Return (X, Y) of the center of cell containing provided text 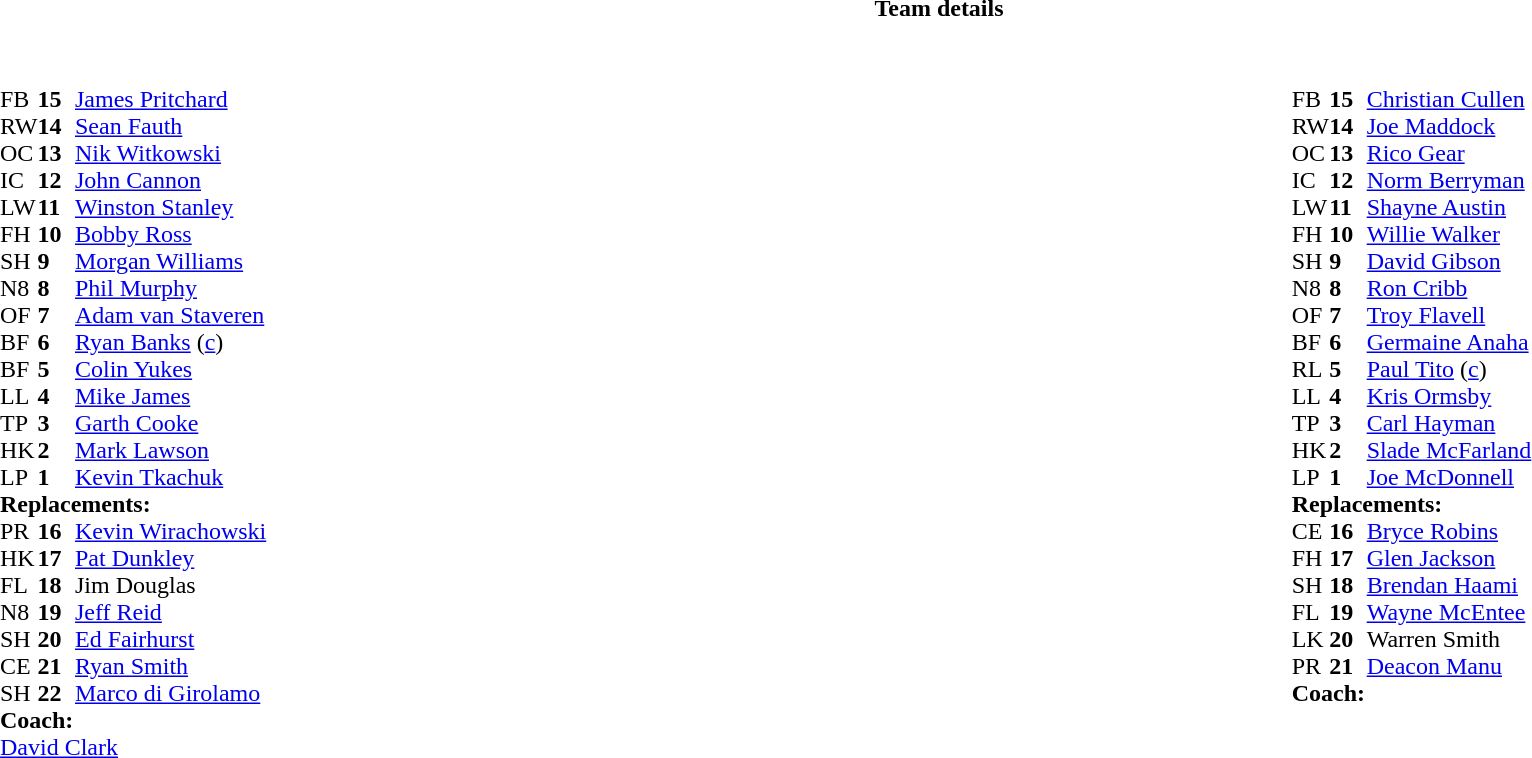
RL (1311, 370)
Willie Walker (1450, 234)
Ryan Smith (170, 666)
Bryce Robins (1450, 532)
Morgan Williams (170, 262)
Kevin Tkachuk (170, 478)
Phil Murphy (170, 288)
Wayne McEntee (1450, 612)
Marco di Girolamo (170, 694)
Kevin Wirachowski (170, 532)
22 (57, 694)
Brendan Haami (1450, 586)
Joe McDonnell (1450, 478)
Ryan Banks (c) (170, 342)
Slade McFarland (1450, 450)
Warren Smith (1450, 640)
Mike James (170, 396)
Sean Fauth (170, 126)
James Pritchard (170, 100)
LK (1311, 640)
Ron Cribb (1450, 288)
Joe Maddock (1450, 126)
Ed Fairhurst (170, 640)
Bobby Ross (170, 234)
Jim Douglas (170, 586)
Rico Gear (1450, 154)
Pat Dunkley (170, 558)
Glen Jackson (1450, 558)
Carl Hayman (1450, 424)
Adam van Staveren (170, 316)
Winston Stanley (170, 208)
Garth Cooke (170, 424)
Colin Yukes (170, 370)
Nik Witkowski (170, 154)
Jeff Reid (170, 612)
Christian Cullen (1450, 100)
Germaine Anaha (1450, 342)
Deacon Manu (1450, 666)
Shayne Austin (1450, 208)
Paul Tito (c) (1450, 370)
Troy Flavell (1450, 316)
Mark Lawson (170, 450)
David Gibson (1450, 262)
Norm Berryman (1450, 180)
Kris Ormsby (1450, 396)
John Cannon (170, 180)
